Return [x, y] of the center of cell containing provided text 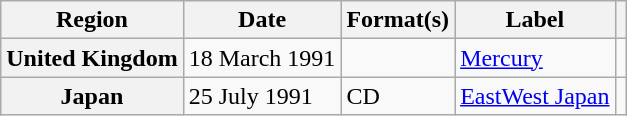
Date [262, 20]
Japan [92, 96]
Label [535, 20]
United Kingdom [92, 58]
Format(s) [398, 20]
EastWest Japan [535, 96]
25 July 1991 [262, 96]
18 March 1991 [262, 58]
Mercury [535, 58]
Region [92, 20]
CD [398, 96]
